Locate the cell with the specified text and output its [x, y] center coordinate. 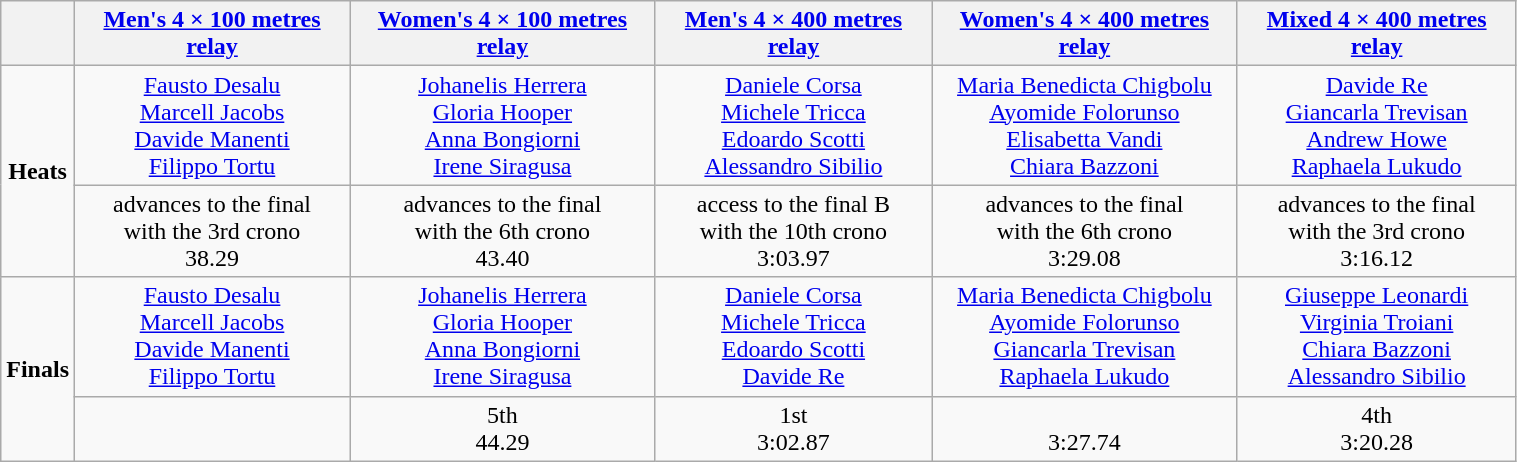
Davide ReGiancarla TrevisanAndrew HoweRaphaela Lukudo [1376, 126]
Maria Benedicta ChigboluAyomide FolorunsoGiancarla TrevisanRaphaela Lukudo [1085, 336]
Finals [38, 369]
advances to the final with the 6th crono 3:29.08 [1085, 231]
Women's 4 × 400 metres relay [1085, 34]
advances to the final with the 6th crono 43.40 [503, 231]
Giuseppe LeonardiVirginia TroianiChiara BazzoniAlessandro Sibilio [1376, 336]
Maria Benedicta ChigboluAyomide FolorunsoElisabetta VandiChiara Bazzoni [1085, 126]
Daniele CorsaMichele TriccaEdoardo ScottiDavide Re [793, 336]
Daniele CorsaMichele TriccaEdoardo ScottiAlessandro Sibilio [793, 126]
4th 3:20.28 [1376, 428]
Heats [38, 172]
Women's 4 × 100 metres relay [503, 34]
Men's 4 × 400 metres relay [793, 34]
3:27.74 [1085, 428]
Mixed 4 × 400 metres relay [1376, 34]
advances to the final with the 3rd crono 3:16.12 [1376, 231]
advances to the final with the 3rd crono 38.29 [212, 231]
5th 44.29 [503, 428]
Men's 4 × 100 metres relay [212, 34]
1st 3:02.87 [793, 428]
access to the final B with the 10th crono 3:03.97 [793, 231]
